Locate the cell with the specified text and output its [X, Y] center coordinate. 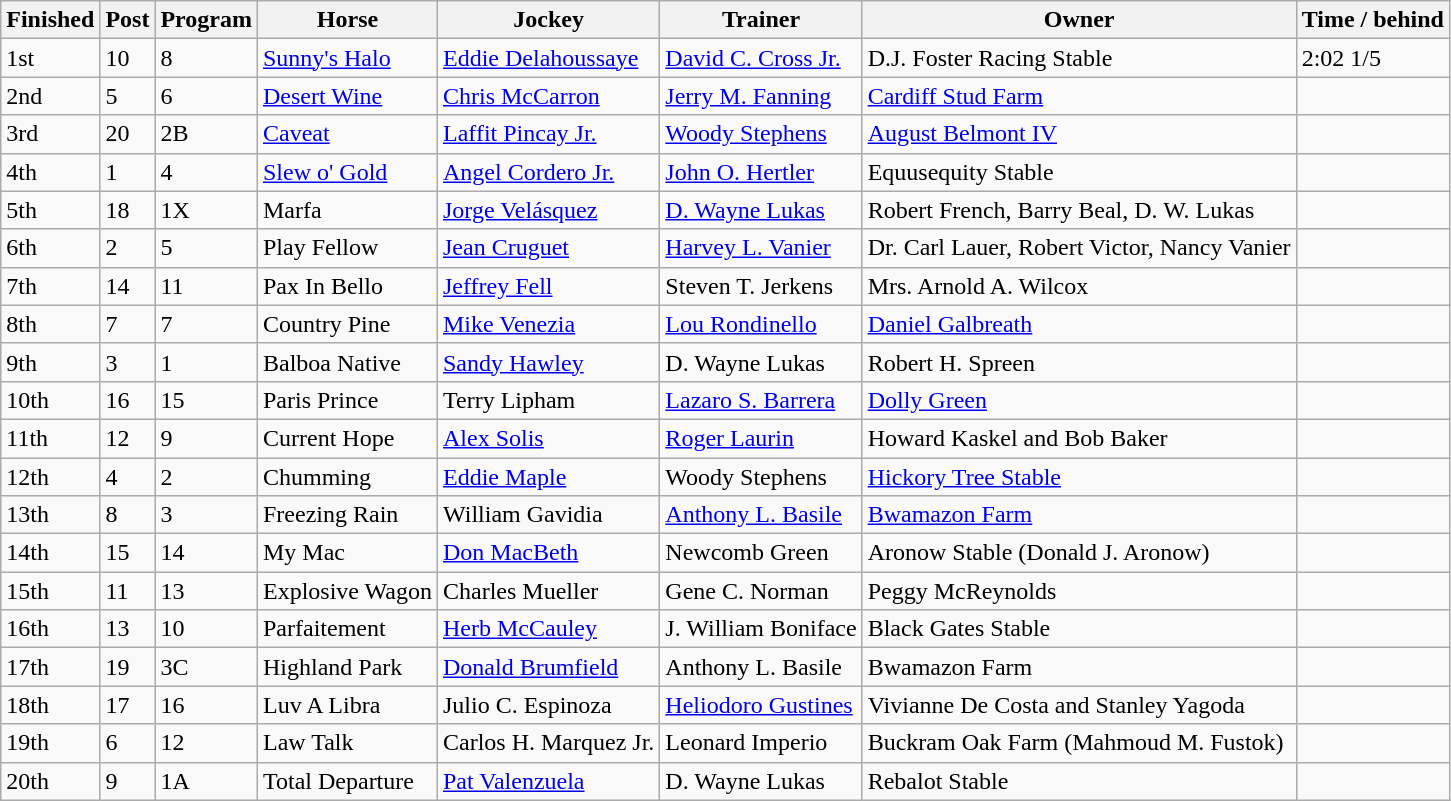
6th [50, 248]
Harvey L. Vanier [761, 248]
19th [50, 743]
August Belmont IV [1079, 134]
Eddie Maple [548, 477]
15th [50, 591]
Explosive Wagon [347, 591]
John O. Hertler [761, 172]
2nd [50, 96]
Don MacBeth [548, 553]
Trainer [761, 20]
Robert H. Spreen [1079, 362]
Total Departure [347, 781]
19 [128, 667]
8th [50, 324]
Herb McCauley [548, 629]
Highland Park [347, 667]
13th [50, 515]
Daniel Galbreath [1079, 324]
Balboa Native [347, 362]
Horse [347, 20]
William Gavidia [548, 515]
Play Fellow [347, 248]
11th [50, 438]
3C [206, 667]
Owner [1079, 20]
1st [50, 58]
Paris Prince [347, 400]
20 [128, 134]
Jeffrey Fell [548, 286]
Donald Brumfield [548, 667]
J. William Boniface [761, 629]
Peggy McReynolds [1079, 591]
Cardiff Stud Farm [1079, 96]
18 [128, 210]
Terry Lipham [548, 400]
4th [50, 172]
Chris McCarron [548, 96]
9th [50, 362]
Law Talk [347, 743]
Buckram Oak Farm (Mahmoud M. Fustok) [1079, 743]
Howard Kaskel and Bob Baker [1079, 438]
1X [206, 210]
D.J. Foster Racing Stable [1079, 58]
Lou Rondinello [761, 324]
Julio C. Espinoza [548, 705]
Angel Cordero Jr. [548, 172]
Equusequity Stable [1079, 172]
Marfa [347, 210]
Charles Mueller [548, 591]
Freezing Rain [347, 515]
Robert French, Barry Beal, D. W. Lukas [1079, 210]
Leonard Imperio [761, 743]
Jockey [548, 20]
Parfaitement [347, 629]
17th [50, 667]
1A [206, 781]
Mrs. Arnold A. Wilcox [1079, 286]
Pat Valenzuela [548, 781]
Vivianne De Costa and Stanley Yagoda [1079, 705]
14th [50, 553]
Current Hope [347, 438]
Post [128, 20]
Alex Solis [548, 438]
Aronow Stable (Donald J. Aronow) [1079, 553]
10th [50, 400]
Program [206, 20]
Finished [50, 20]
Steven T. Jerkens [761, 286]
Jorge Velásquez [548, 210]
Eddie Delahoussaye [548, 58]
Hickory Tree Stable [1079, 477]
7th [50, 286]
Jerry M. Fanning [761, 96]
2:02 1/5 [1372, 58]
12th [50, 477]
Newcomb Green [761, 553]
Heliodoro Gustines [761, 705]
Caveat [347, 134]
Dolly Green [1079, 400]
Roger Laurin [761, 438]
Sandy Hawley [548, 362]
18th [50, 705]
Gene C. Norman [761, 591]
Pax In Bello [347, 286]
David C. Cross Jr. [761, 58]
My Mac [347, 553]
Time / behind [1372, 20]
Desert Wine [347, 96]
Laffit Pincay Jr. [548, 134]
Sunny's Halo [347, 58]
Rebalot Stable [1079, 781]
2B [206, 134]
16th [50, 629]
Chumming [347, 477]
Lazaro S. Barrera [761, 400]
Slew o' Gold [347, 172]
Dr. Carl Lauer, Robert Victor, Nancy Vanier [1079, 248]
Mike Venezia [548, 324]
Jean Cruguet [548, 248]
Country Pine [347, 324]
Black Gates Stable [1079, 629]
20th [50, 781]
Luv A Libra [347, 705]
Carlos H. Marquez Jr. [548, 743]
17 [128, 705]
5th [50, 210]
3rd [50, 134]
